Locate the cell with the specified text and output its [X, Y] center coordinate. 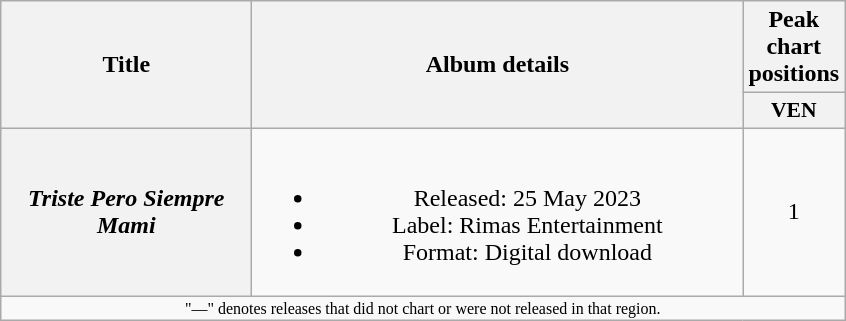
Peak chart positions [794, 47]
Title [126, 65]
Released: 25 May 2023Label: Rimas EntertainmentFormat: Digital download [498, 212]
Triste Pero Siempre Mami [126, 212]
"—" denotes releases that did not chart or were not released in that region. [423, 308]
1 [794, 212]
VEN [794, 111]
Album details [498, 65]
